Extract the [x, y] coordinate from the center of the cell holding the provided text.  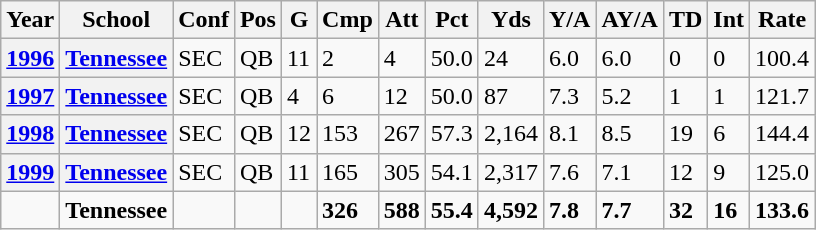
100.4 [782, 58]
7.3 [569, 96]
1998 [30, 134]
305 [402, 172]
TD [685, 20]
32 [685, 210]
1997 [30, 96]
133.6 [782, 210]
Pos [258, 20]
57.3 [452, 134]
Yds [510, 20]
87 [510, 96]
2 [348, 58]
Conf [204, 20]
19 [685, 134]
Year [30, 20]
144.4 [782, 134]
7.7 [630, 210]
4,592 [510, 210]
326 [348, 210]
G [298, 20]
153 [348, 134]
Cmp [348, 20]
Pct [452, 20]
8.1 [569, 134]
2,164 [510, 134]
267 [402, 134]
7.1 [630, 172]
165 [348, 172]
Y/A [569, 20]
54.1 [452, 172]
1999 [30, 172]
588 [402, 210]
7.8 [569, 210]
5.2 [630, 96]
24 [510, 58]
1996 [30, 58]
Int [729, 20]
121.7 [782, 96]
16 [729, 210]
55.4 [452, 210]
Rate [782, 20]
9 [729, 172]
Att [402, 20]
125.0 [782, 172]
8.5 [630, 134]
School [116, 20]
7.6 [569, 172]
2,317 [510, 172]
AY/A [630, 20]
